Provide the (X, Y) coordinate of the cell's center where the given text is located.  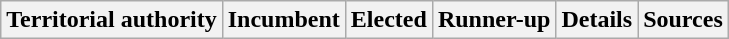
Runner-up (494, 20)
Sources (684, 20)
Details (597, 20)
Territorial authority (112, 20)
Incumbent (284, 20)
Elected (388, 20)
